Scan for the cell matching the given text and deliver its [x, y] coordinate at center. 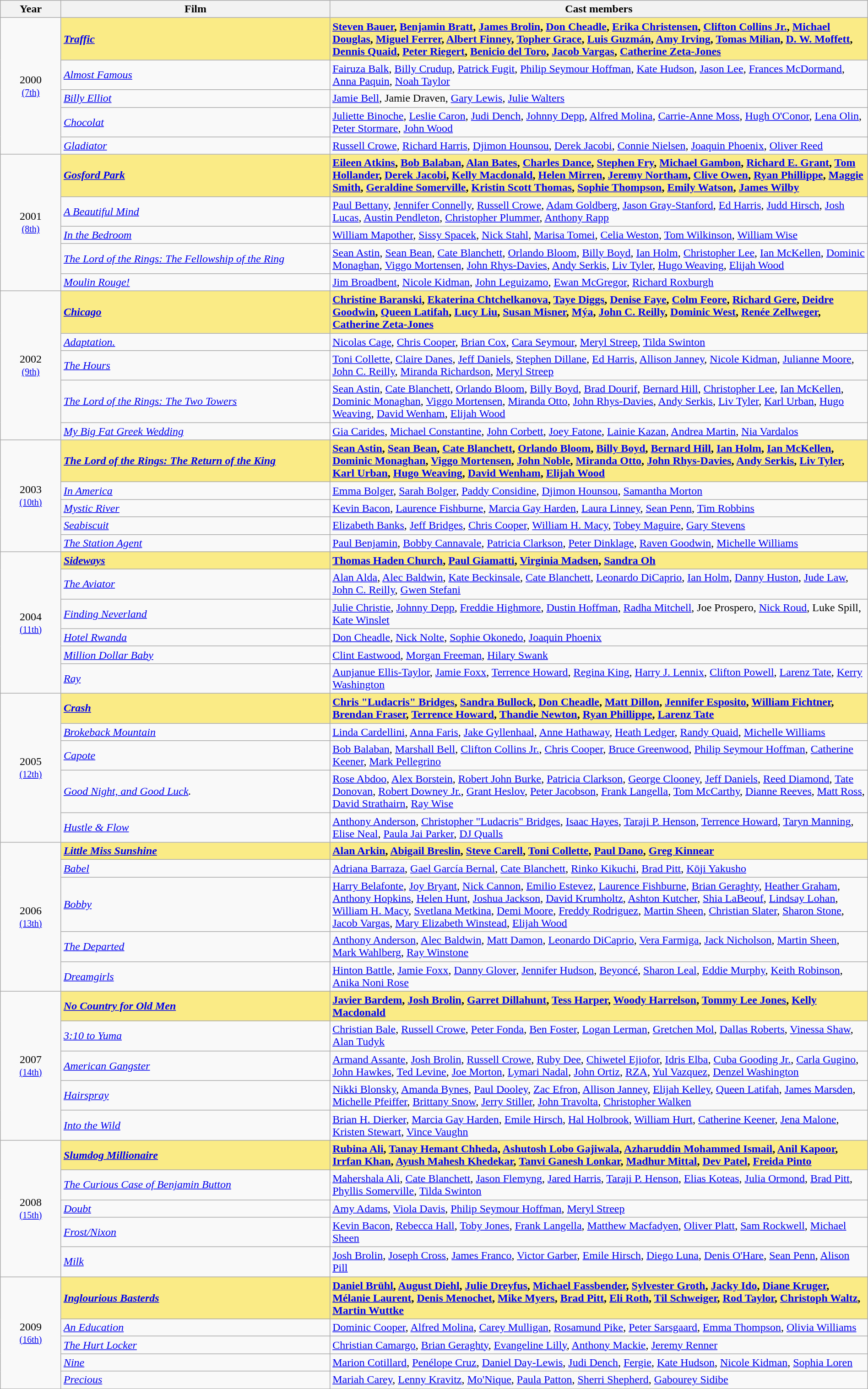
Finding Neverland [195, 613]
2000(7th) [31, 86]
Juliette Binoche, Leslie Caron, Judi Dench, Johnny Depp, Alfred Molina, Carrie-Anne Moss, Hugh O'Conor, Lena Olin, Peter Stormare, John Wood [599, 122]
Christian Camargo, Brian Geraghty, Evangeline Lilly, Anthony Mackie, Jeremy Renner [599, 1345]
Thomas Haden Church, Paul Giamatti, Virginia Madsen, Sandra Oh [599, 560]
Paul Benjamin, Bobby Cannavale, Patricia Clarkson, Peter Dinklage, Raven Goodwin, Michelle Williams [599, 543]
The Aviator [195, 584]
Hinton Battle, Jamie Foxx, Danny Glover, Jennifer Hudson, Beyoncé, Sharon Leal, Eddie Murphy, Keith Robinson, Anika Noni Rose [599, 976]
Julie Christie, Johnny Depp, Freddie Highmore, Dustin Hoffman, Radha Mitchell, Joe Prospero, Nick Roud, Luke Spill, Kate Winslet [599, 613]
Year [31, 9]
Jamie Bell, Jamie Draven, Gary Lewis, Julie Walters [599, 98]
Kevin Bacon, Laurence Fishburne, Marcia Gay Harden, Laura Linney, Sean Penn, Tim Robbins [599, 508]
Mystic River [195, 508]
The Departed [195, 947]
Almost Famous [195, 75]
Frost/Nixon [195, 1232]
Seabiscuit [195, 526]
Hustle & Flow [195, 828]
Slumdog Millionaire [195, 1155]
In the Bedroom [195, 235]
2007(14th) [31, 1066]
Marion Cotillard, Penélope Cruz, Daniel Day-Lewis, Judi Dench, Fergie, Kate Hudson, Nicole Kidman, Sophia Loren [599, 1362]
Ray [195, 678]
2001(8th) [31, 222]
2004(11th) [31, 623]
Amy Adams, Viola Davis, Philip Seymour Hoffman, Meryl Streep [599, 1208]
Gia Carides, Michael Constantine, John Corbett, Joey Fatone, Lainie Kazan, Andrea Martin, Nia Vardalos [599, 431]
Inglourious Basterds [195, 1298]
2002(9th) [31, 365]
2009(16th) [31, 1333]
Adaptation. [195, 342]
The Lord of the Rings: The Return of the King [195, 461]
Cast members [599, 9]
2008(15th) [31, 1208]
Anthony Anderson, Alec Baldwin, Matt Damon, Leonardo DiCaprio, Vera Farmiga, Jack Nicholson, Martin Sheen, Mark Wahlberg, Ray Winstone [599, 947]
Fairuza Balk, Billy Crudup, Patrick Fugit, Philip Seymour Hoffman, Kate Hudson, Jason Lee, Frances McDormand, Anna Paquin, Noah Taylor [599, 75]
Babel [195, 868]
The Lord of the Rings: The Two Towers [195, 402]
Josh Brolin, Joseph Cross, James Franco, Victor Garber, Emile Hirsch, Diego Luna, Denis O'Hare, Sean Penn, Alison Pill [599, 1262]
2006(13th) [31, 917]
Gladiator [195, 146]
Into the Wild [195, 1125]
Bob Balaban, Marshall Bell, Clifton Collins Jr., Chris Cooper, Bruce Greenwood, Philip Seymour Hoffman, Catherine Keener, Mark Pellegrino [599, 755]
No Country for Old Men [195, 1006]
Emma Bolger, Sarah Bolger, Paddy Considine, Djimon Hounsou, Samantha Morton [599, 491]
Hairspray [195, 1095]
Good Night, and Good Luck. [195, 792]
The Hurt Locker [195, 1345]
Elizabeth Banks, Jeff Bridges, Chris Cooper, William H. Macy, Tobey Maguire, Gary Stevens [599, 526]
Bobby [195, 905]
Billy Elliot [195, 98]
An Education [195, 1328]
Brian H. Dierker, Marcia Gay Harden, Emile Hirsch, Hal Holbrook, William Hurt, Catherine Keener, Jena Malone, Kristen Stewart, Vince Vaughn [599, 1125]
Clint Eastwood, Morgan Freeman, Hilary Swank [599, 655]
Jim Broadbent, Nicole Kidman, John Leguizamo, Ewan McGregor, Richard Roxburgh [599, 282]
Milk [195, 1262]
Mariah Carey, Lenny Kravitz, Mo'Nique, Paula Patton, Sherri Shepherd, Gabourey Sidibe [599, 1380]
Kevin Bacon, Rebecca Hall, Toby Jones, Frank Langella, Matthew Macfadyen, Oliver Platt, Sam Rockwell, Michael Sheen [599, 1232]
My Big Fat Greek Wedding [195, 431]
William Mapother, Sissy Spacek, Nick Stahl, Marisa Tomei, Celia Weston, Tom Wilkinson, William Wise [599, 235]
Linda Cardellini, Anna Faris, Jake Gyllenhaal, Anne Hathaway, Heath Ledger, Randy Quaid, Michelle Williams [599, 732]
Aunjanue Ellis-Taylor, Jamie Foxx, Terrence Howard, Regina King, Harry J. Lennix, Clifton Powell, Larenz Tate, Kerry Washington [599, 678]
Alan Arkin, Abigail Breslin, Steve Carell, Toni Collette, Paul Dano, Greg Kinnear [599, 851]
Precious [195, 1380]
Dominic Cooper, Alfred Molina, Carey Mulligan, Rosamund Pike, Peter Sarsgaard, Emma Thompson, Olivia Williams [599, 1328]
Brokeback Mountain [195, 732]
Alan Alda, Alec Baldwin, Kate Beckinsale, Cate Blanchett, Leonardo DiCaprio, Ian Holm, Danny Huston, Jude Law, John C. Reilly, Gwen Stefani [599, 584]
Film [195, 9]
Adriana Barraza, Gael García Bernal, Cate Blanchett, Rinko Kikuchi, Brad Pitt, Kōji Yakusho [599, 868]
Russell Crowe, Richard Harris, Djimon Hounsou, Derek Jacobi, Connie Nielsen, Joaquin Phoenix, Oliver Reed [599, 146]
Dreamgirls [195, 976]
The Hours [195, 365]
The Station Agent [195, 543]
In America [195, 491]
Javier Bardem, Josh Brolin, Garret Dillahunt, Tess Harper, Woody Harrelson, Tommy Lee Jones, Kelly Macdonald [599, 1006]
Sideways [195, 560]
3:10 to Yuma [195, 1036]
Doubt [195, 1208]
Hotel Rwanda [195, 637]
Gosford Park [195, 175]
2003(10th) [31, 496]
Don Cheadle, Nick Nolte, Sophie Okonedo, Joaquin Phoenix [599, 637]
Chocolat [195, 122]
The Curious Case of Benjamin Button [195, 1185]
Little Miss Sunshine [195, 851]
Crash [195, 708]
Traffic [195, 39]
The Lord of the Rings: The Fellowship of the Ring [195, 258]
Nicolas Cage, Chris Cooper, Brian Cox, Cara Seymour, Meryl Streep, Tilda Swinton [599, 342]
American Gangster [195, 1066]
Million Dollar Baby [195, 655]
Moulin Rouge! [195, 282]
2005(12th) [31, 767]
Christian Bale, Russell Crowe, Peter Fonda, Ben Foster, Logan Lerman, Gretchen Mol, Dallas Roberts, Vinessa Shaw, Alan Tudyk [599, 1036]
A Beautiful Mind [195, 212]
Chicago [195, 312]
Capote [195, 755]
Nine [195, 1362]
